Pinpoint the cell where the given text exists, returning its [x, y] midpoint coordinate. 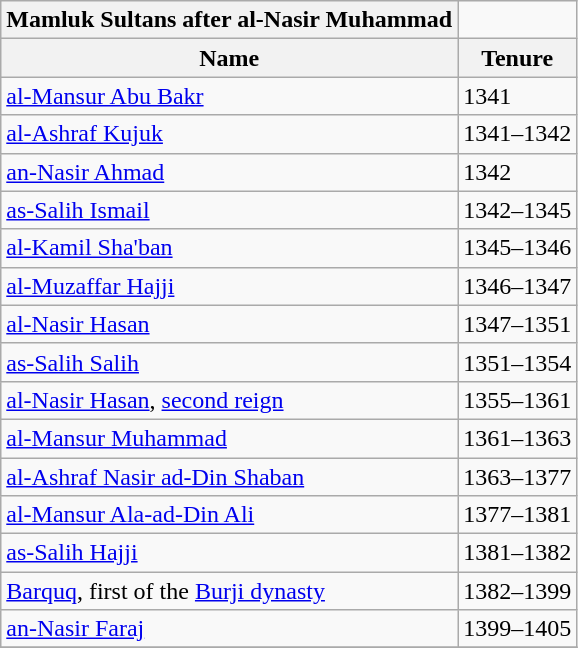
1363–1377 [518, 477]
al-Kamil Sha'ban [230, 248]
1345–1346 [518, 248]
al-Mansur Muhammad [230, 438]
1346–1347 [518, 286]
Mamluk Sultans after al-Nasir Muhammad [230, 20]
an-Nasir Faraj [230, 629]
al-Ashraf Kujuk [230, 134]
as-Salih Hajji [230, 553]
Tenure [518, 58]
al-Nasir Hasan, second reign [230, 400]
1342–1345 [518, 210]
al-Muzaffar Hajji [230, 286]
1399–1405 [518, 629]
as-Salih Salih [230, 362]
1382–1399 [518, 591]
an-Nasir Ahmad [230, 172]
1342 [518, 172]
1377–1381 [518, 515]
al-Nasir Hasan [230, 324]
1361–1363 [518, 438]
1341 [518, 96]
1381–1382 [518, 553]
Name [230, 58]
1341–1342 [518, 134]
Barquq, first of the Burji dynasty [230, 591]
1347–1351 [518, 324]
al-Mansur Abu Bakr [230, 96]
as-Salih Ismail [230, 210]
al-Mansur Ala-ad-Din Ali [230, 515]
1355–1361 [518, 400]
1351–1354 [518, 362]
al-Ashraf Nasir ad-Din Shaban [230, 477]
